Search for the cell housing the specified text and yield its (X, Y) center coordinate. 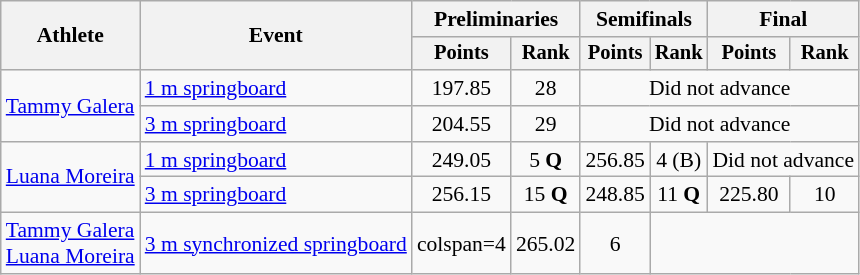
Luana Moreira (70, 178)
4 (B) (679, 160)
204.55 (462, 124)
256.15 (462, 195)
5 Q (546, 160)
28 (546, 88)
197.85 (462, 88)
249.05 (462, 160)
Event (276, 36)
Athlete (70, 36)
10 (824, 195)
Preliminaries (496, 19)
Final (783, 19)
11 Q (679, 195)
3 m synchronized springboard (276, 244)
6 (614, 244)
Semifinals (644, 19)
225.80 (748, 195)
256.85 (614, 160)
Tammy Galera (70, 106)
29 (546, 124)
colspan=4 (462, 244)
248.85 (614, 195)
265.02 (546, 244)
15 Q (546, 195)
Tammy GaleraLuana Moreira (70, 244)
